Detect which cell encompasses the target text, then output its [X, Y] center coordinate. 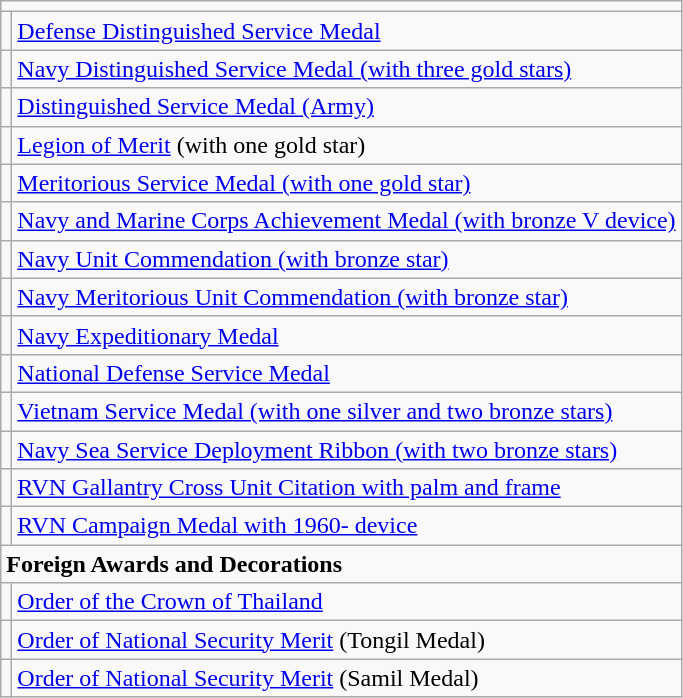
Foreign Awards and Decorations [341, 564]
Order of National Security Merit (Samil Medal) [346, 678]
Defense Distinguished Service Medal [346, 31]
Distinguished Service Medal (Army) [346, 107]
Vietnam Service Medal (with one silver and two bronze stars) [346, 411]
RVN Campaign Medal with 1960- device [346, 526]
Order of the Crown of Thailand [346, 602]
Meritorious Service Medal (with one gold star) [346, 183]
Navy Sea Service Deployment Ribbon (with two bronze stars) [346, 449]
Navy Unit Commendation (with bronze star) [346, 259]
Navy Distinguished Service Medal (with three gold stars) [346, 69]
Order of National Security Merit (Tongil Medal) [346, 640]
National Defense Service Medal [346, 373]
Navy Expeditionary Medal [346, 335]
Navy Meritorious Unit Commendation (with bronze star) [346, 297]
Navy and Marine Corps Achievement Medal (with bronze V device) [346, 221]
Legion of Merit (with one gold star) [346, 145]
RVN Gallantry Cross Unit Citation with palm and frame [346, 488]
